Capture the cell that displays the provided text and extract its (X, Y) central coordinate. 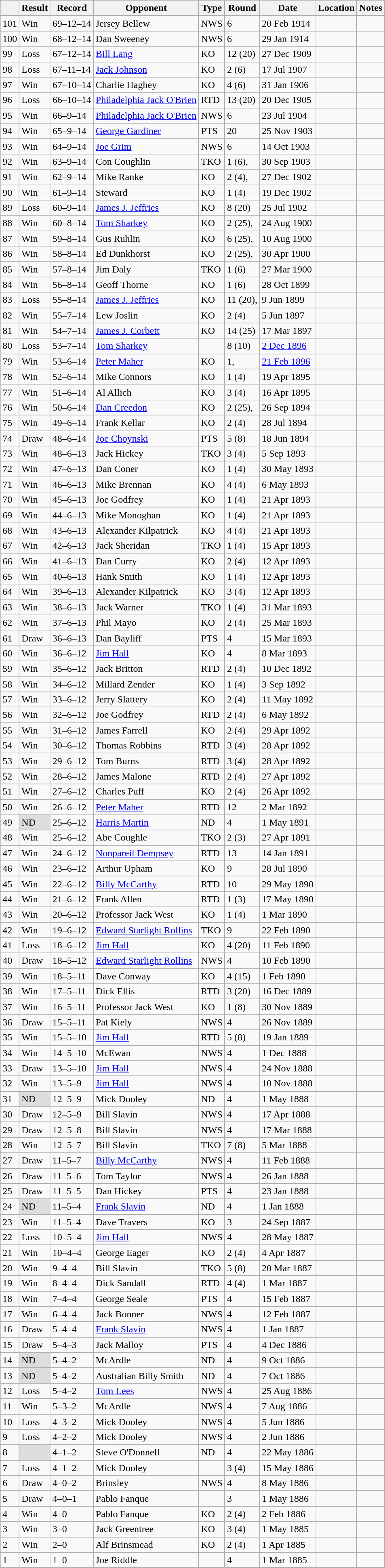
Steve O'Donnell (146, 1453)
Notes (370, 8)
Result (35, 8)
38 (10, 992)
15 Apr 1893 (288, 546)
5–4–3 (72, 1345)
Tom Burns (146, 761)
Tom Lees (146, 1391)
Bill Lang (146, 54)
23 Jul 1904 (288, 115)
24–6–12 (72, 853)
44–6–13 (72, 515)
14 (25) (242, 331)
80 (10, 346)
Opponent (146, 8)
28 Oct 1899 (288, 285)
9 Jun 1899 (288, 300)
86 (10, 254)
Dave Conway (146, 976)
15–5–11 (72, 1022)
1 Feb 1890 (288, 976)
78 (10, 377)
24 Sep 1887 (288, 1222)
55–7–14 (72, 315)
8 (10, 1453)
28 (10, 1145)
22 (10, 1237)
27 (10, 1160)
15–5–10 (72, 1038)
48 (10, 838)
13–5–10 (72, 1068)
18–5–11 (72, 976)
24 (10, 1207)
52 (10, 776)
54–7–14 (72, 331)
22 May 1886 (288, 1453)
29 May 1890 (288, 884)
19 Apr 1895 (288, 377)
11–5–7 (72, 1160)
63 (10, 607)
Al Allich (146, 392)
12 Feb 1887 (288, 1314)
11 (10, 1406)
11 May 1892 (288, 700)
18–5–12 (72, 961)
Ed Dunkhorst (146, 254)
24 Aug 1900 (288, 223)
88 (10, 223)
5–4–4 (72, 1329)
Alf Brinsmead (146, 1545)
30 Apr 1900 (288, 254)
46–6–13 (72, 484)
59–8–14 (72, 239)
63–9–14 (72, 161)
1 (10, 1560)
79 (10, 361)
65 (10, 576)
Jack Warner (146, 607)
20 Mar 1887 (288, 1268)
66–9–14 (72, 115)
68–12–14 (72, 39)
17 May 1890 (288, 899)
55–8–14 (72, 300)
10–4–4 (72, 1253)
25 Nov 1903 (288, 131)
George Gardiner (146, 131)
1 Mar 1885 (288, 1560)
92 (10, 161)
23 (10, 1222)
64 (10, 592)
45–6–13 (72, 500)
43–6–13 (72, 530)
George Seale (146, 1299)
Dan Hickey (146, 1191)
McEwan (146, 1053)
Jack Hickey (146, 454)
47 (10, 853)
72 (10, 469)
8 May 1886 (288, 1483)
Dave Travers (146, 1222)
1 (3) (242, 899)
91 (10, 177)
76 (10, 407)
Mike Brennan (146, 484)
16 Dec 1889 (288, 992)
98 (10, 69)
Charles Puff (146, 792)
Jack Greentree (146, 1529)
31 Mar 1893 (288, 607)
36–6–12 (72, 653)
20–6–12 (72, 914)
Joe Grim (146, 146)
Lew Joslin (146, 315)
23 Jan 1888 (288, 1191)
17 Mar 1888 (288, 1130)
57 (10, 700)
66–10–14 (72, 100)
4–0–1 (72, 1499)
40 (10, 961)
17 Jul 1907 (288, 69)
95 (10, 115)
4–3–2 (72, 1421)
1, (242, 361)
87 (10, 239)
17 Mar 1897 (288, 331)
25 Mar 1893 (288, 623)
14 Jan 1891 (288, 853)
53–7–14 (72, 346)
22–6–12 (72, 884)
3 (20) (242, 992)
14–5–10 (72, 1053)
21–6–12 (72, 899)
2 Jun 1886 (288, 1437)
10 Feb 1890 (288, 961)
2 (3) (242, 838)
12–5–8 (72, 1130)
69–12–14 (72, 23)
10 Nov 1888 (288, 1084)
26 (10, 1176)
67–12–14 (72, 54)
45 (10, 884)
101 (10, 23)
36–6–13 (72, 638)
4 Dec 1886 (288, 1345)
64–9–14 (72, 146)
37–6–13 (72, 623)
7 Oct 1886 (288, 1375)
3–0 (72, 1529)
29 Jan 1914 (288, 39)
67–10–14 (72, 85)
Frank Kellar (146, 423)
24 Nov 1888 (288, 1068)
27 Dec 1902 (288, 177)
2 Mar 1892 (288, 807)
Steward (146, 193)
18 Jun 1894 (288, 438)
34 (10, 1053)
1 (8) (242, 1007)
94 (10, 131)
13–5–9 (72, 1084)
32 (10, 1084)
Frank Allen (146, 899)
Millard Zender (146, 684)
5 Jun 1886 (288, 1421)
15 Feb 1887 (288, 1299)
90 (10, 193)
4 (20) (242, 945)
28 Jul 1894 (288, 423)
17 (10, 1314)
6 (25), (242, 239)
Jim Daly (146, 269)
Mike Connors (146, 377)
Tom Taylor (146, 1176)
9 Oct 1886 (288, 1360)
75 (10, 423)
14 (10, 1360)
19 Dec 1902 (288, 193)
27 Dec 1909 (288, 54)
16–5–11 (72, 1007)
18 (10, 1299)
49–6–14 (72, 423)
11 (20), (242, 300)
59 (10, 669)
1–0 (72, 1560)
3 Sep 1892 (288, 684)
Location (337, 8)
26–6–12 (72, 807)
4–0–2 (72, 1483)
46 (10, 868)
2 Feb 1886 (288, 1514)
Charlie Haghey (146, 85)
62–9–14 (72, 177)
35 (10, 1038)
29 (10, 1130)
1 May 1886 (288, 1499)
68 (10, 530)
74 (10, 438)
2 (4), (242, 177)
61–9–14 (72, 193)
10 Aug 1900 (288, 239)
11 Feb 1888 (288, 1160)
James Farrell (146, 730)
Mike Ranke (146, 177)
83 (10, 300)
Jersey Bellew (146, 23)
Dan Creedon (146, 407)
17–5–11 (72, 992)
Nonpareil Dempsey (146, 853)
53–6–14 (72, 361)
36 (10, 1022)
Geoff Thorne (146, 285)
37 (10, 1007)
Hank Smith (146, 576)
52–6–14 (72, 377)
69 (10, 515)
Harris Martin (146, 822)
12–5–7 (72, 1145)
20 Feb 1914 (288, 23)
George Eager (146, 1253)
7–4–4 (72, 1299)
13 (20) (242, 100)
19–6–12 (72, 930)
Round (242, 8)
Dan Coner (146, 469)
Record (72, 8)
2 (10, 1545)
17 Apr 1888 (288, 1114)
81 (10, 331)
32–6–12 (72, 715)
Phil Mayo (146, 623)
19 Jan 1889 (288, 1038)
26 Jan 1888 (288, 1176)
84 (10, 285)
18–6–12 (72, 945)
73 (10, 454)
Dan Curry (146, 561)
15 (10, 1345)
25 (10, 1191)
54 (10, 746)
15 May 1886 (288, 1468)
1 May 1885 (288, 1529)
31 (10, 1099)
19 (10, 1283)
26 Nov 1889 (288, 1022)
38–6–13 (72, 607)
5 Mar 1888 (288, 1145)
1 Mar 1890 (288, 914)
57–8–14 (72, 269)
50 (10, 807)
Type (212, 8)
Arthur Upham (146, 868)
66 (10, 561)
31 Jan 1906 (288, 85)
93 (10, 146)
2 Dec 1896 (288, 346)
58–8–14 (72, 254)
Gus Ruhlin (146, 239)
96 (10, 100)
26 Apr 1892 (288, 792)
56 (10, 715)
67 (10, 546)
1 Dec 1888 (288, 1053)
41 (10, 945)
7 (10, 1468)
47–6–13 (72, 469)
62 (10, 623)
28 May 1887 (288, 1237)
25 Aug 1886 (288, 1391)
42–6–13 (72, 546)
58 (10, 684)
1 (6), (242, 161)
48–6–14 (72, 438)
Abe Coughle (146, 838)
1 Apr 1885 (288, 1545)
6–4–4 (72, 1314)
82 (10, 315)
2 (6) (242, 69)
Con Coughlin (146, 161)
55 (10, 730)
43 (10, 914)
1 Jan 1888 (288, 1207)
99 (10, 54)
James J. Corbett (146, 331)
71 (10, 484)
20 Dec 1905 (288, 100)
85 (10, 269)
26 Sep 1894 (288, 407)
30 Sep 1903 (288, 161)
5–3–2 (72, 1406)
Joe Choynski (146, 438)
27 Apr 1891 (288, 838)
Mike Monoghan (146, 515)
Dick Ellis (146, 992)
51 (10, 792)
21 (10, 1253)
Date (288, 8)
5 Sep 1893 (288, 454)
4 Apr 1887 (288, 1253)
Pat Kiely (146, 1022)
60–9–14 (72, 208)
1 Mar 1887 (288, 1283)
100 (10, 39)
Jack Sheridan (146, 546)
23–6–12 (72, 868)
77 (10, 392)
14 Oct 1903 (288, 146)
Dan Bayliff (146, 638)
5 Jun 1897 (288, 315)
41–6–13 (72, 561)
67–11–14 (72, 69)
6 May 1893 (288, 484)
James Malone (146, 776)
8 Mar 1893 (288, 653)
60 (10, 653)
30–6–12 (72, 746)
8 (10) (242, 346)
Jerry Slattery (146, 700)
Australian Billy Smith (146, 1375)
34–6–12 (72, 684)
Brinsley (146, 1483)
7 (8) (242, 1145)
15 Mar 1893 (288, 638)
51–6–14 (72, 392)
Jack Britton (146, 669)
8 (20) (242, 208)
29–6–12 (72, 761)
39 (10, 976)
42 (10, 930)
40–6–13 (72, 576)
11 Feb 1890 (288, 945)
Thomas Robbins (146, 746)
16 (10, 1329)
30 May 1893 (288, 469)
56–8–14 (72, 285)
Jack Malloy (146, 1345)
16 Apr 1895 (288, 392)
31–6–12 (72, 730)
11–5–5 (72, 1191)
Dan Sweeney (146, 39)
30 Nov 1889 (288, 1007)
89 (10, 208)
Joe Riddle (146, 1560)
4 (15) (242, 976)
28–6–12 (72, 776)
5 (10, 1499)
11–5–6 (72, 1176)
Jack Bonner (146, 1314)
49 (10, 822)
1 May 1888 (288, 1099)
27 Apr 1892 (288, 776)
60–8–14 (72, 223)
27 Mar 1900 (288, 269)
44 (10, 899)
Jack Johnson (146, 69)
48–6–13 (72, 454)
4–2–2 (72, 1437)
97 (10, 85)
2–0 (72, 1545)
10 Dec 1892 (288, 669)
61 (10, 638)
50–6–14 (72, 407)
70 (10, 500)
Dick Sandall (146, 1283)
4–0 (72, 1514)
1 May 1891 (288, 822)
33–6–12 (72, 700)
29 Apr 1892 (288, 730)
4 (6) (242, 85)
33 (10, 1068)
25 Jul 1902 (288, 208)
30 (10, 1114)
1 Jan 1887 (288, 1329)
35–6–12 (72, 669)
7 Aug 1886 (288, 1406)
10–5–4 (72, 1237)
39–6–13 (72, 592)
9–4–4 (72, 1268)
12 (20) (242, 54)
6 May 1892 (288, 715)
65–9–14 (72, 131)
27–6–12 (72, 792)
22 Feb 1890 (288, 930)
8–4–4 (72, 1283)
53 (10, 761)
28 Jul 1890 (288, 868)
21 Feb 1896 (288, 361)
